Pinpoint the cell where the given text exists, returning its [X, Y] midpoint coordinate. 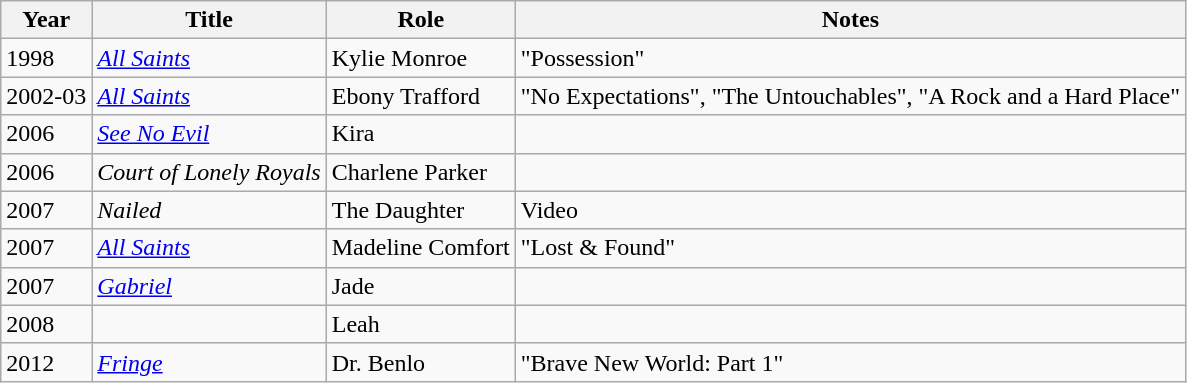
"Lost & Found" [850, 248]
Dr. Benlo [420, 362]
2012 [46, 362]
Fringe [209, 362]
"Possession" [850, 58]
2008 [46, 324]
Nailed [209, 210]
Kira [420, 134]
"Brave New World: Part 1" [850, 362]
Gabriel [209, 286]
Role [420, 20]
See No Evil [209, 134]
"No Expectations", "The Untouchables", "A Rock and a Hard Place" [850, 96]
Title [209, 20]
Court of Lonely Royals [209, 172]
Jade [420, 286]
1998 [46, 58]
Ebony Trafford [420, 96]
The Daughter [420, 210]
Charlene Parker [420, 172]
Notes [850, 20]
2002-03 [46, 96]
Madeline Comfort [420, 248]
Year [46, 20]
Kylie Monroe [420, 58]
Video [850, 210]
Leah [420, 324]
